Identify which cell holds the provided text, then report its [x, y] central coordinate. 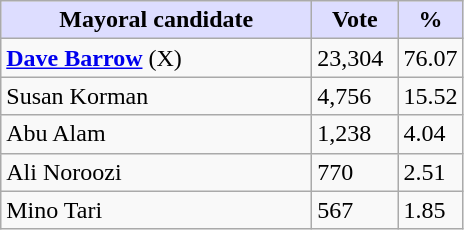
23,304 [355, 58]
4,756 [355, 96]
76.07 [430, 58]
Mayoral candidate [156, 20]
Mino Tari [156, 210]
% [430, 20]
Ali Noroozi [156, 172]
567 [355, 210]
1,238 [355, 134]
Abu Alam [156, 134]
Dave Barrow (X) [156, 58]
Vote [355, 20]
770 [355, 172]
15.52 [430, 96]
1.85 [430, 210]
4.04 [430, 134]
Susan Korman [156, 96]
2.51 [430, 172]
